For the text-containing cell, return its midpoint in (x, y) coordinate format. 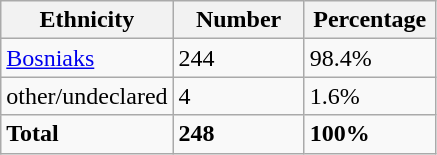
100% (370, 134)
Ethnicity (87, 20)
4 (238, 96)
1.6% (370, 96)
Percentage (370, 20)
98.4% (370, 58)
Total (87, 134)
Number (238, 20)
other/undeclared (87, 96)
Bosniaks (87, 58)
244 (238, 58)
248 (238, 134)
